Extract the [X, Y] coordinate from the center of the cell holding the provided text.  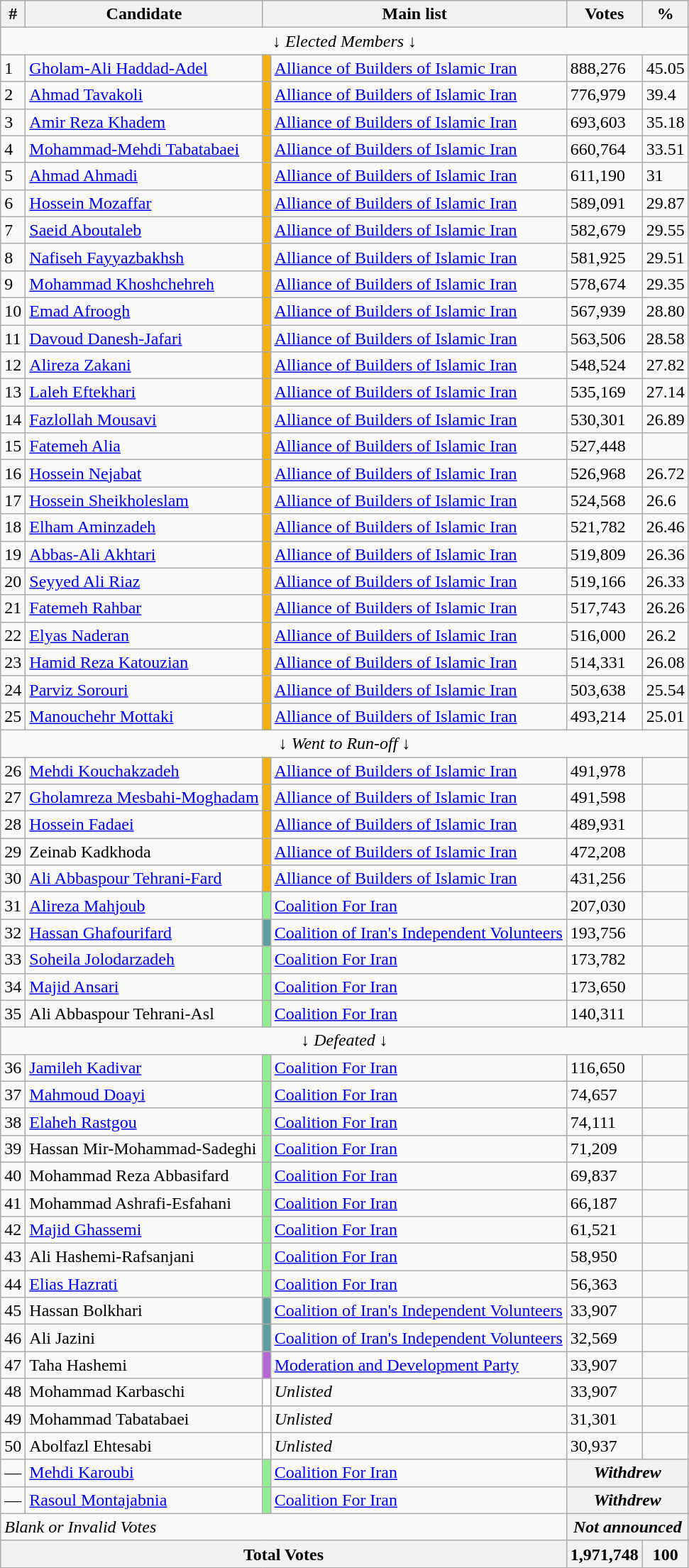
Parviz Sorouri [144, 689]
69,837 [605, 1175]
17 [13, 500]
Mohammad Karbaschi [144, 1392]
36 [13, 1068]
14 [13, 420]
% [666, 14]
519,809 [605, 554]
Ahmad Ahmadi [144, 176]
3 [13, 122]
Candidate [144, 14]
530,301 [605, 420]
8 [13, 257]
Hossein Sheikholeslam [144, 500]
29 [13, 852]
503,638 [605, 689]
491,978 [605, 770]
48 [13, 1392]
49 [13, 1419]
43 [13, 1257]
526,968 [605, 473]
Alireza Zakani [144, 366]
207,030 [605, 906]
193,756 [605, 933]
535,169 [605, 393]
46 [13, 1338]
6 [13, 203]
Elham Aminzadeh [144, 527]
28 [13, 825]
15 [13, 446]
26.2 [666, 635]
Alireza Mahjoub [144, 906]
1,971,748 [605, 1554]
# [13, 14]
39 [13, 1148]
58,950 [605, 1257]
33 [13, 960]
548,524 [605, 366]
472,208 [605, 852]
516,000 [605, 635]
Mohammad Tabatabaei [144, 1419]
Fatemeh Rahbar [144, 608]
582,679 [605, 230]
Mohammad Reza Abbasifard [144, 1175]
173,782 [605, 960]
32,569 [605, 1338]
12 [13, 366]
35 [13, 1014]
30 [13, 879]
Ali Abbaspour Tehrani-Fard [144, 879]
Amir Reza Khadem [144, 122]
↓ Elected Members ↓ [345, 41]
74,657 [605, 1095]
23 [13, 662]
589,091 [605, 203]
26.08 [666, 662]
19 [13, 554]
50 [13, 1446]
61,521 [605, 1230]
Mohammad Khoshchehreh [144, 284]
71,209 [605, 1148]
514,331 [605, 662]
491,598 [605, 798]
Saeid Aboutaleb [144, 230]
26.36 [666, 554]
56,363 [605, 1284]
611,190 [605, 176]
Total Votes [284, 1554]
Jamileh Kadivar [144, 1068]
29.87 [666, 203]
74,111 [605, 1122]
Abbas-Ali Akhtari [144, 554]
Abolfazl Ehtesabi [144, 1446]
37 [13, 1095]
16 [13, 473]
517,743 [605, 608]
26.26 [666, 608]
Not announced [627, 1527]
Ali Abbaspour Tehrani-Asl [144, 1014]
Hassan Bolkhari [144, 1311]
Mehdi Karoubi [144, 1473]
↓ Went to Run-off ↓ [345, 743]
25 [13, 716]
29.35 [666, 284]
527,448 [605, 446]
173,650 [605, 987]
431,256 [605, 879]
9 [13, 284]
Moderation and Development Party [419, 1365]
25.54 [666, 689]
32 [13, 933]
Hossein Mozaffar [144, 203]
30,937 [605, 1446]
24 [13, 689]
1 [13, 68]
Main list [414, 14]
Mahmoud Doayi [144, 1095]
Manouchehr Mottaki [144, 716]
Ahmad Tavakoli [144, 95]
140,311 [605, 1014]
116,650 [605, 1068]
45.05 [666, 68]
29.51 [666, 257]
28.58 [666, 339]
693,603 [605, 122]
4 [13, 149]
Emad Afroogh [144, 311]
563,506 [605, 339]
524,568 [605, 500]
27 [13, 798]
Seyyed Ali Riaz [144, 581]
66,187 [605, 1203]
20 [13, 581]
10 [13, 311]
Gholamreza Mesbahi-Moghadam [144, 798]
521,782 [605, 527]
35.18 [666, 122]
Blank or Invalid Votes [284, 1527]
Elaheh Rastgou [144, 1122]
Mohammad Ashrafi-Esfahani [144, 1203]
567,939 [605, 311]
2 [13, 95]
34 [13, 987]
29.55 [666, 230]
Hossein Nejabat [144, 473]
21 [13, 608]
44 [13, 1284]
Mehdi Kouchakzadeh [144, 770]
Fazlollah Mousavi [144, 420]
Majid Ghassemi [144, 1230]
45 [13, 1311]
33.51 [666, 149]
42 [13, 1230]
578,674 [605, 284]
Rasoul Montajabnia [144, 1500]
Mohammad-Mehdi Tabatabaei [144, 149]
Hassan Mir-Mohammad-Sadeghi [144, 1148]
26.33 [666, 581]
11 [13, 339]
13 [13, 393]
Votes [605, 14]
Laleh Eftekhari [144, 393]
27.82 [666, 366]
18 [13, 527]
Ali Hashemi-Rafsanjani [144, 1257]
Elias Hazrati [144, 1284]
31,301 [605, 1419]
Fatemeh Alia [144, 446]
↓ Defeated ↓ [345, 1041]
5 [13, 176]
26.89 [666, 420]
519,166 [605, 581]
22 [13, 635]
Elyas Naderan [144, 635]
47 [13, 1365]
25.01 [666, 716]
Hassan Ghafourifard [144, 933]
489,931 [605, 825]
27.14 [666, 393]
28.80 [666, 311]
Taha Hashemi [144, 1365]
38 [13, 1122]
493,214 [605, 716]
40 [13, 1175]
7 [13, 230]
Nafiseh Fayyazbakhsh [144, 257]
888,276 [605, 68]
39.4 [666, 95]
Davoud Danesh-Jafari [144, 339]
Zeinab Kadkhoda [144, 852]
776,979 [605, 95]
26.46 [666, 527]
Gholam-Ali Haddad-Adel [144, 68]
26 [13, 770]
Ali Jazini [144, 1338]
Majid Ansari [144, 987]
Hossein Fadaei [144, 825]
Soheila Jolodarzadeh [144, 960]
100 [666, 1554]
26.6 [666, 500]
26.72 [666, 473]
581,925 [605, 257]
41 [13, 1203]
660,764 [605, 149]
Hamid Reza Katouzian [144, 662]
